Pinpoint the cell where the given text exists, returning its (X, Y) midpoint coordinate. 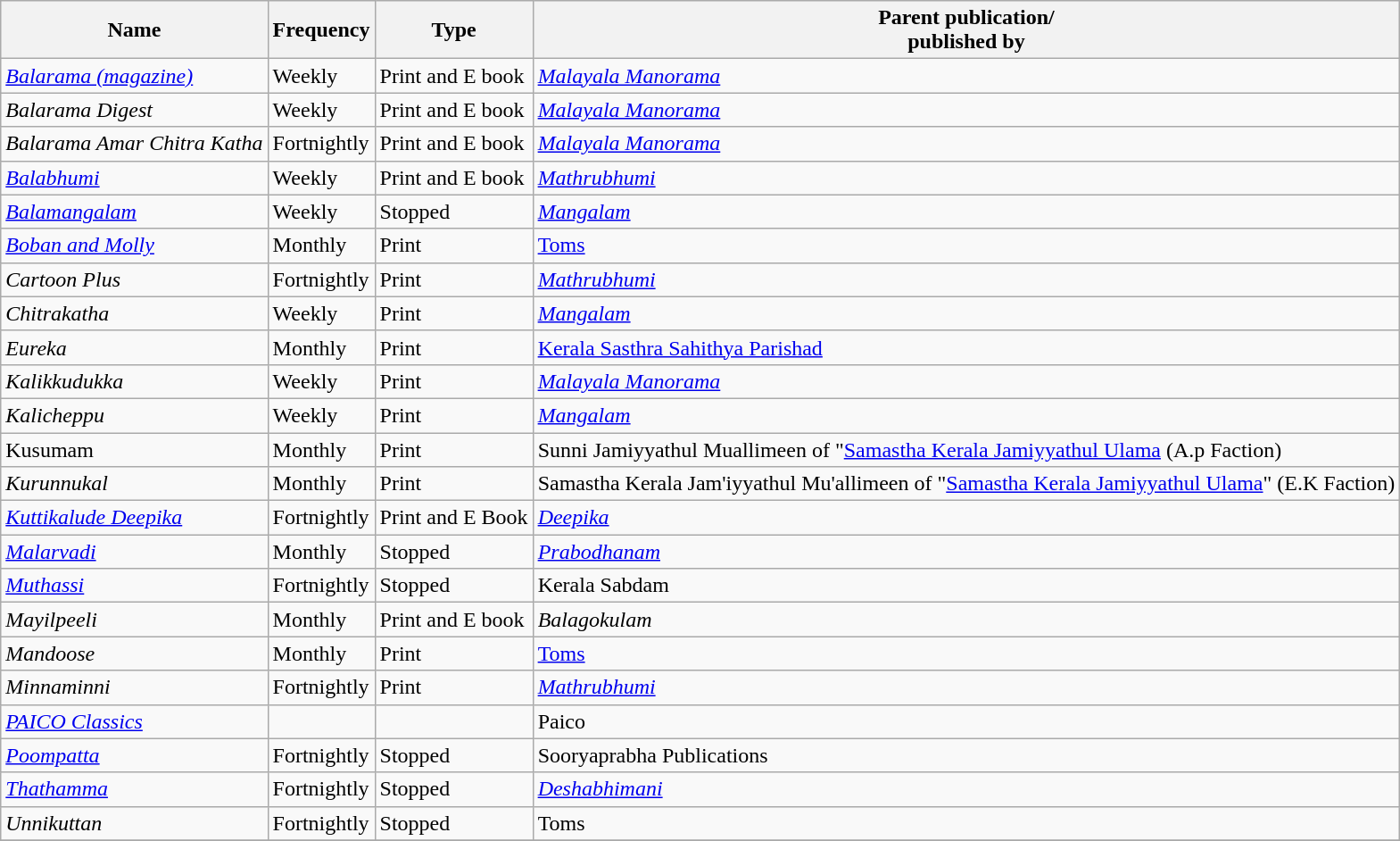
Kalicheppu (134, 415)
Samastha Kerala Jam'iyyathul Mu'allimeen of "Samastha Kerala Jamiyyathul Ulama" (E.K Faction) (966, 484)
Poompatta (134, 755)
Kalikkudukka (134, 381)
Mayilpeeli (134, 620)
Balagokulam (966, 620)
Kerala Sasthra Sahithya Parishad (966, 347)
Deepika (966, 518)
Kerala Sabdam (966, 586)
Sunni Jamiyyathul Muallimeen of "Samastha Kerala Jamiyyathul Ulama (A.p Faction) (966, 449)
Mandoose (134, 654)
Boban and Molly (134, 246)
Malarvadi (134, 552)
Balabhumi (134, 178)
Kurunnukal (134, 484)
Minnaminni (134, 687)
Sooryaprabha Publications (966, 755)
Type (453, 30)
Balamangalam (134, 212)
Chitrakatha (134, 313)
Eureka (134, 347)
Deshabhimani (966, 789)
Kusumam (134, 449)
Balarama (magazine) (134, 76)
PAICO Classics (134, 721)
Balarama Amar Chitra Katha (134, 144)
Thathamma (134, 789)
Parent publication/published by (966, 30)
Paico (966, 721)
Prabodhanam (966, 552)
Balarama Digest (134, 110)
Kuttikalude Deepika (134, 518)
Name (134, 30)
Unnikuttan (134, 823)
Muthassi (134, 586)
Print and E Book (453, 518)
Cartoon Plus (134, 279)
Frequency (321, 30)
